Return the (X, Y) coordinate for the center point of the cell that contains the specified text.  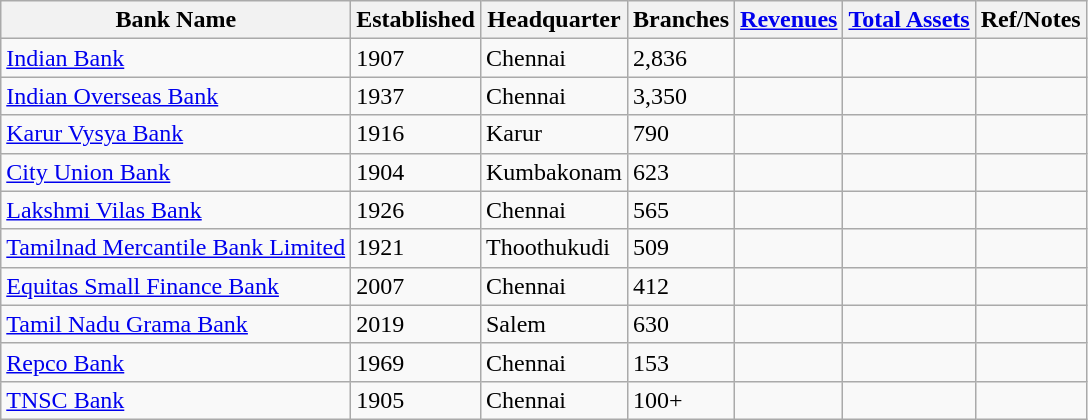
3,350 (682, 96)
Thoothukudi (554, 248)
1904 (416, 172)
Karur (554, 134)
Kumbakonam (554, 172)
1937 (416, 96)
630 (682, 324)
100+ (682, 400)
790 (682, 134)
623 (682, 172)
2019 (416, 324)
2,836 (682, 58)
TNSC Bank (176, 400)
Ref/Notes (1030, 20)
Bank Name (176, 20)
Equitas Small Finance Bank (176, 286)
1969 (416, 362)
Branches (682, 20)
Headquarter (554, 20)
Tamilnad Mercantile Bank Limited (176, 248)
1916 (416, 134)
509 (682, 248)
2007 (416, 286)
565 (682, 210)
Tamil Nadu Grama Bank (176, 324)
Lakshmi Vilas Bank (176, 210)
1926 (416, 210)
Established (416, 20)
Indian Bank (176, 58)
Karur Vysya Bank (176, 134)
153 (682, 362)
1907 (416, 58)
Indian Overseas Bank (176, 96)
Total Assets (909, 20)
City Union Bank (176, 172)
412 (682, 286)
1921 (416, 248)
1905 (416, 400)
Salem (554, 324)
Revenues (789, 20)
Repco Bank (176, 362)
